Determine the [x, y] coordinate at the center of the cell enclosing the given text.  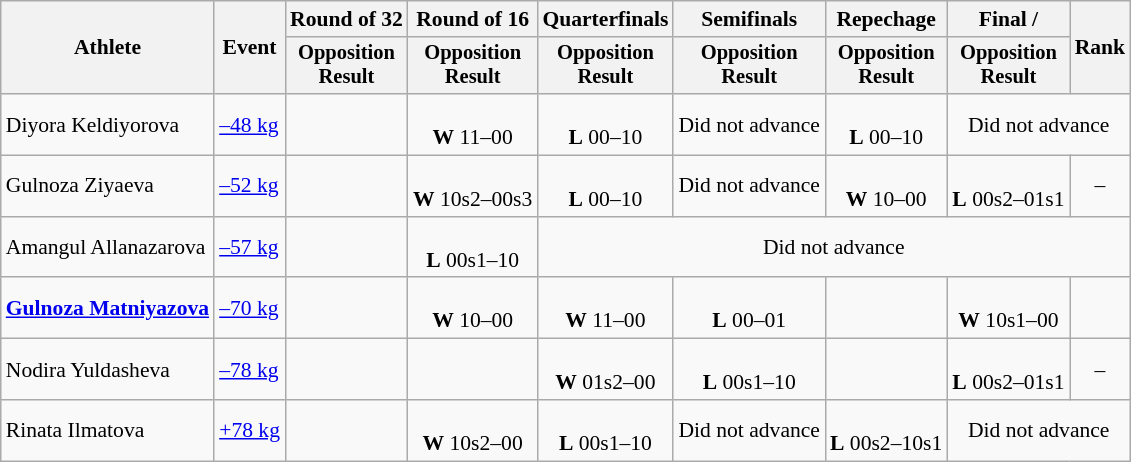
–78 kg [250, 370]
W 10s2–00s3 [472, 186]
Nodira Yuldasheva [108, 370]
+78 kg [250, 430]
–52 kg [250, 186]
L 00–01 [749, 308]
L 00s2–10s1 [886, 430]
Round of 16 [472, 19]
–48 kg [250, 124]
Repechage [886, 19]
Gulnoza Matniyazova [108, 308]
Semifinals [749, 19]
Diyora Keldiyorova [108, 124]
–57 kg [250, 248]
–70 kg [250, 308]
W 01s2–00 [605, 370]
Final / [1008, 19]
Rinata Ilmatova [108, 430]
Quarterfinals [605, 19]
Event [250, 48]
W 10s1–00 [1008, 308]
Amangul Allanazarova [108, 248]
W 10s2–00 [472, 430]
Athlete [108, 48]
Gulnoza Ziyaeva [108, 186]
Round of 32 [346, 19]
Rank [1100, 48]
